From the cell containing the given text, extract its center point as (x, y) coordinate. 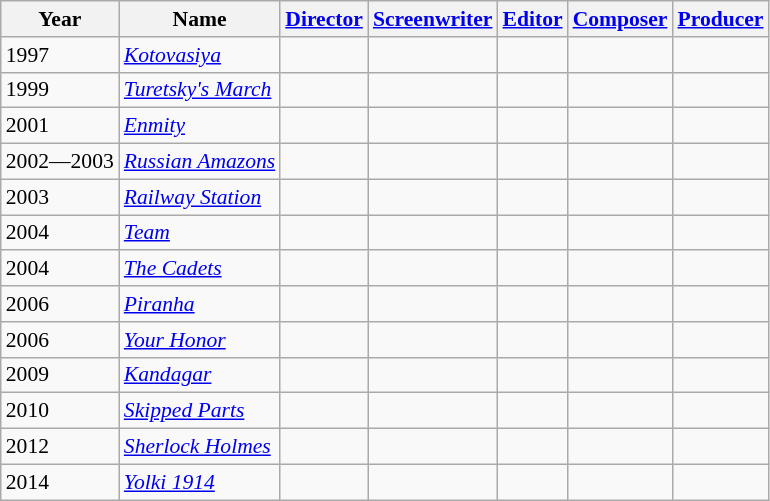
1997 (60, 55)
2012 (60, 447)
Railway Station (200, 197)
Director (324, 19)
Composer (620, 19)
2009 (60, 375)
Yolki 1914 (200, 482)
Russian Amazons (200, 162)
Kandagar (200, 375)
Producer (720, 19)
2001 (60, 126)
Year (60, 19)
Piranha (200, 304)
Screenwriter (433, 19)
Team (200, 233)
Skipped Parts (200, 411)
Your Honor (200, 340)
2003 (60, 197)
Turetsky's March (200, 90)
Kotovasiya (200, 55)
Name (200, 19)
2002—2003 (60, 162)
Editor (532, 19)
2010 (60, 411)
Sherlock Holmes (200, 447)
The Cadets (200, 269)
2014 (60, 482)
1999 (60, 90)
Enmity (200, 126)
